Provide the (x, y) coordinate of the cell's center where the given text is located.  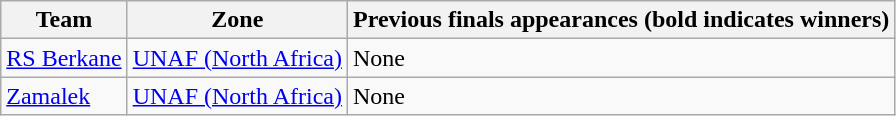
RS Berkane (64, 58)
Previous finals appearances (bold indicates winners) (620, 20)
Team (64, 20)
Zamalek (64, 96)
Zone (237, 20)
